Provide the [X, Y] coordinate of the cell's center where the given text is located.  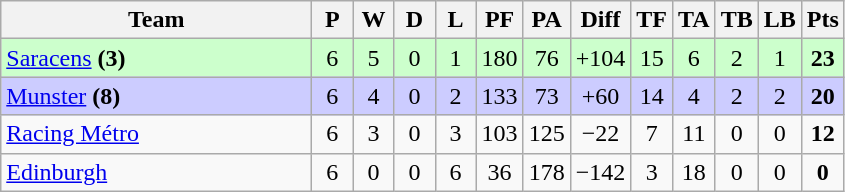
15 [652, 58]
23 [822, 58]
20 [822, 96]
Racing Métro [156, 134]
D [414, 20]
12 [822, 134]
133 [500, 96]
TA [694, 20]
Edinburgh [156, 172]
Saracens (3) [156, 58]
5 [374, 58]
PF [500, 20]
Team [156, 20]
180 [500, 58]
11 [694, 134]
Pts [822, 20]
W [374, 20]
73 [546, 96]
18 [694, 172]
+104 [600, 58]
LB [780, 20]
−142 [600, 172]
−22 [600, 134]
TB [736, 20]
Diff [600, 20]
P [332, 20]
103 [500, 134]
7 [652, 134]
Munster (8) [156, 96]
125 [546, 134]
L [456, 20]
+60 [600, 96]
178 [546, 172]
TF [652, 20]
14 [652, 96]
76 [546, 58]
36 [500, 172]
PA [546, 20]
